Pinpoint the cell where the given text exists, returning its [X, Y] midpoint coordinate. 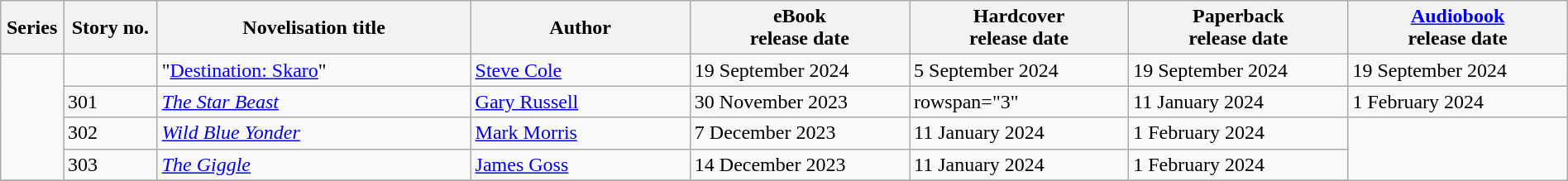
14 December 2023 [799, 164]
Audiobook release date [1457, 28]
Hardcoverrelease date [1019, 28]
Story no. [111, 28]
James Goss [581, 164]
301 [111, 102]
Series [32, 28]
Mark Morris [581, 133]
5 September 2024 [1019, 70]
302 [111, 133]
7 December 2023 [799, 133]
The Star Beast [314, 102]
30 November 2023 [799, 102]
"Destination: Skaro" [314, 70]
Author [581, 28]
Paperbackrelease date [1239, 28]
Wild Blue Yonder [314, 133]
Steve Cole [581, 70]
The Giggle [314, 164]
Gary Russell [581, 102]
eBookrelease date [799, 28]
Novelisation title [314, 28]
303 [111, 164]
rowspan="3" [1019, 102]
